Find where the given text appears and provide that cell's center as [X, Y] coordinate. 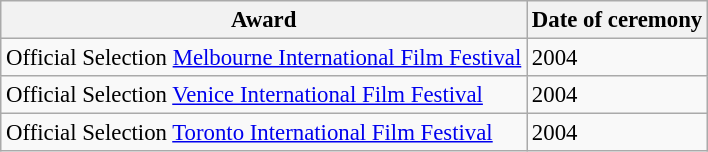
Official Selection Melbourne International Film Festival [264, 58]
Official Selection Toronto International Film Festival [264, 133]
Date of ceremony [618, 20]
Official Selection Venice International Film Festival [264, 95]
Award [264, 20]
